From the cell containing the given text, extract its center point as [X, Y] coordinate. 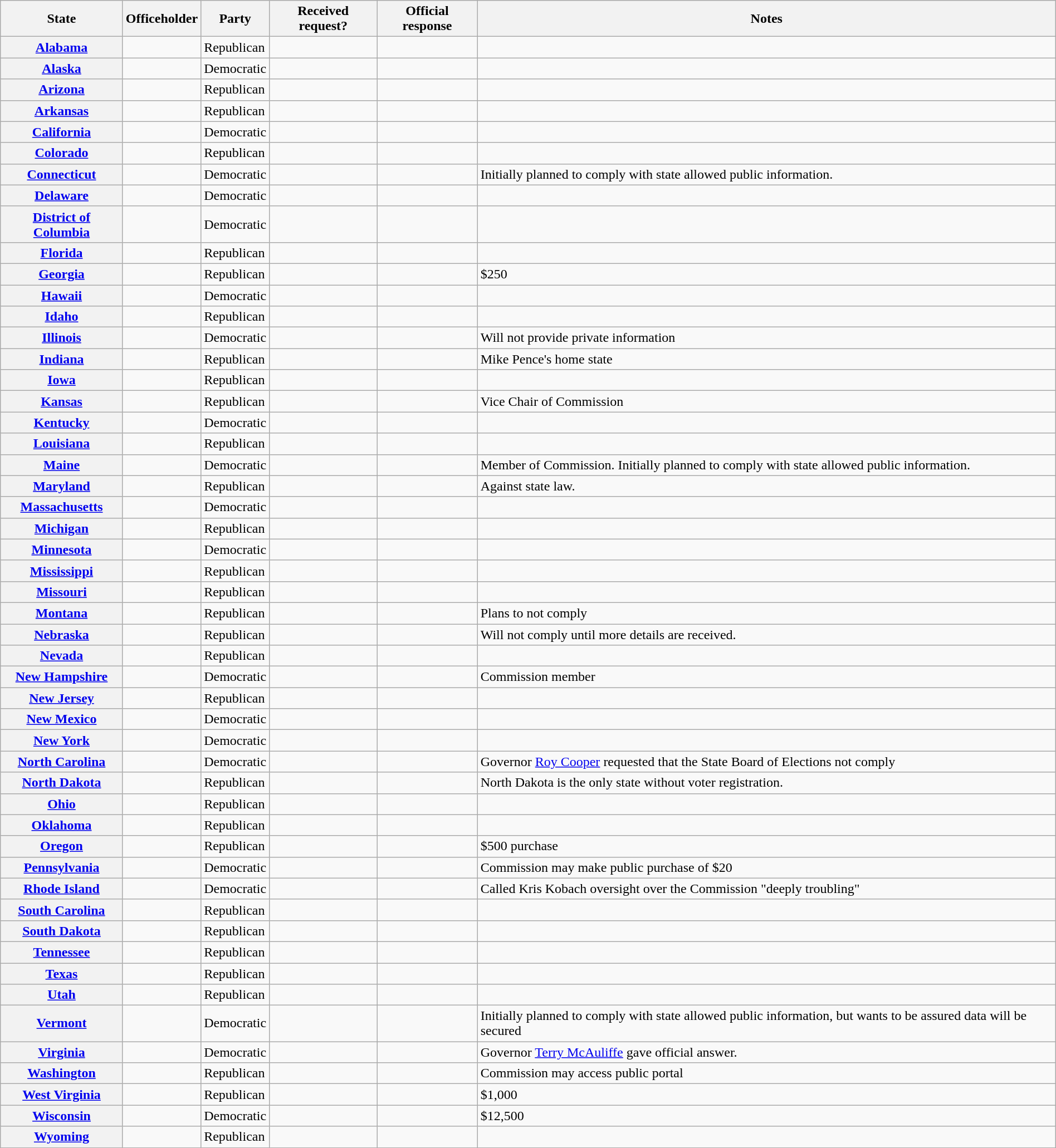
Kentucky [61, 423]
Wyoming [61, 1137]
Nevada [61, 656]
Virginia [61, 1052]
Member of Commission. Initially planned to comply with state allowed public information. [766, 465]
Arizona [61, 90]
Initially planned to comply with state allowed public information, but wants to be assured data will be secured [766, 1023]
Mississippi [61, 571]
Pennsylvania [61, 867]
$1,000 [766, 1095]
Vermont [61, 1023]
North Dakota is the only state without voter registration. [766, 783]
Commission member [766, 677]
$250 [766, 274]
Oklahoma [61, 825]
Against state law. [766, 486]
Washington [61, 1073]
New Hampshire [61, 677]
Initially planned to comply with state allowed public information. [766, 174]
Indiana [61, 359]
Maryland [61, 486]
$12,500 [766, 1116]
Arkansas [61, 111]
Montana [61, 613]
Governor Terry McAuliffe gave official answer. [766, 1052]
Will not provide private information [766, 338]
Called Kris Kobach oversight over the Commission "deeply troubling" [766, 889]
Notes [766, 19]
Massachusetts [61, 507]
West Virginia [61, 1095]
Maine [61, 465]
South Carolina [61, 910]
Plans to not comply [766, 613]
Connecticut [61, 174]
Georgia [61, 274]
Minnesota [61, 550]
State [61, 19]
Governor Roy Cooper requested that the State Board of Elections not comply [766, 762]
Florida [61, 253]
Illinois [61, 338]
New Mexico [61, 719]
District of Columbia [61, 224]
Commission may make public purchase of $20 [766, 867]
New Jersey [61, 698]
Nebraska [61, 634]
California [61, 132]
Received request? [323, 19]
Official response [427, 19]
Louisiana [61, 444]
Idaho [61, 317]
Colorado [61, 153]
Utah [61, 995]
Iowa [61, 380]
Will not comply until more details are received. [766, 634]
Texas [61, 974]
Wisconsin [61, 1116]
Mike Pence's home state [766, 359]
Vice Chair of Commission [766, 401]
New York [61, 740]
North Carolina [61, 762]
North Dakota [61, 783]
Delaware [61, 195]
Rhode Island [61, 889]
Kansas [61, 401]
$500 purchase [766, 846]
Oregon [61, 846]
Michigan [61, 528]
Hawaii [61, 296]
Alabama [61, 47]
Missouri [61, 592]
Officeholder [162, 19]
Alaska [61, 68]
South Dakota [61, 931]
Ohio [61, 804]
Commission may access public portal [766, 1073]
Tennessee [61, 952]
Party [235, 19]
